Detect which cell encompasses the target text, then output its [x, y] center coordinate. 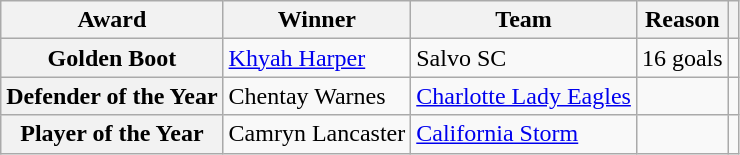
Award [112, 20]
16 goals [682, 58]
Team [524, 20]
Charlotte Lady Eagles [524, 96]
Winner [317, 20]
Chentay Warnes [317, 96]
Defender of the Year [112, 96]
Camryn Lancaster [317, 134]
Salvo SC [524, 58]
Khyah Harper [317, 58]
Golden Boot [112, 58]
California Storm [524, 134]
Player of the Year [112, 134]
Reason [682, 20]
